Locate the cell with the specified text and output its (x, y) center coordinate. 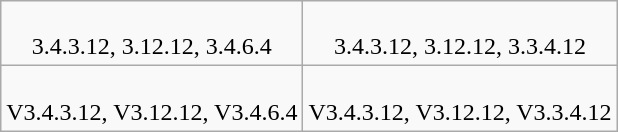
3.4.3.12, 3.12.12, 3.4.6.4 (152, 34)
V3.4.3.12, V3.12.12, V3.4.6.4 (152, 98)
3.4.3.12, 3.12.12, 3.3.4.12 (460, 34)
V3.4.3.12, V3.12.12, V3.3.4.12 (460, 98)
